Return (x, y) of the center of cell containing provided text 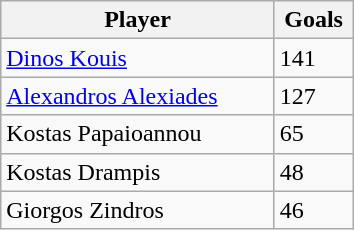
Kostas Drampis (138, 172)
Kostas Papaioannou (138, 134)
Player (138, 20)
Alexandros Alexiades (138, 96)
48 (314, 172)
Dinos Kouis (138, 58)
65 (314, 134)
141 (314, 58)
127 (314, 96)
46 (314, 210)
Goals (314, 20)
Giorgos Zindros (138, 210)
